Locate the cell with the specified text and output its (X, Y) center coordinate. 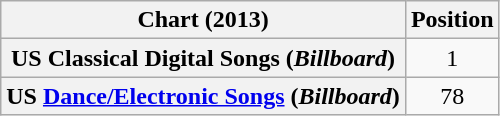
1 (452, 58)
Chart (2013) (204, 20)
US Classical Digital Songs (Billboard) (204, 58)
Position (452, 20)
US Dance/Electronic Songs (Billboard) (204, 96)
78 (452, 96)
